Search for the cell housing the specified text and yield its (x, y) center coordinate. 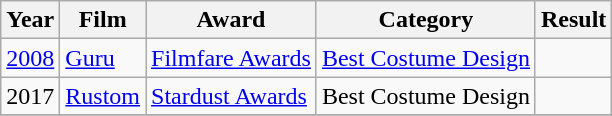
Year (30, 20)
Filmfare Awards (232, 58)
2008 (30, 58)
Guru (103, 58)
Category (426, 20)
2017 (30, 96)
Film (103, 20)
Award (232, 20)
Stardust Awards (232, 96)
Rustom (103, 96)
Result (573, 20)
